Scan for the cell matching the given text and deliver its (x, y) coordinate at center. 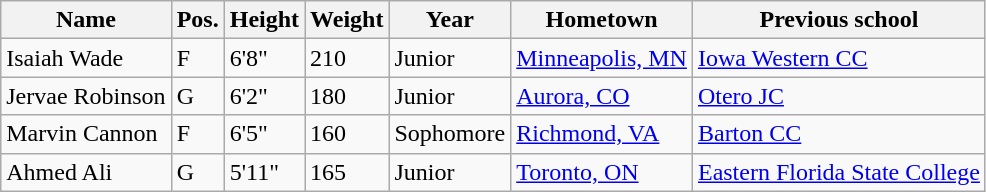
Otero JC (838, 96)
6'8" (264, 58)
Hometown (602, 20)
Barton CC (838, 134)
Jervae Robinson (86, 96)
Minneapolis, MN (602, 58)
Toronto, ON (602, 172)
Isaiah Wade (86, 58)
Aurora, CO (602, 96)
5'11" (264, 172)
160 (347, 134)
Name (86, 20)
Sophomore (450, 134)
6'5" (264, 134)
Ahmed Ali (86, 172)
6'2" (264, 96)
Year (450, 20)
Iowa Western CC (838, 58)
Weight (347, 20)
Eastern Florida State College (838, 172)
Richmond, VA (602, 134)
180 (347, 96)
Height (264, 20)
Pos. (198, 20)
210 (347, 58)
165 (347, 172)
Previous school (838, 20)
Marvin Cannon (86, 134)
